Capture the cell that displays the provided text and extract its (X, Y) central coordinate. 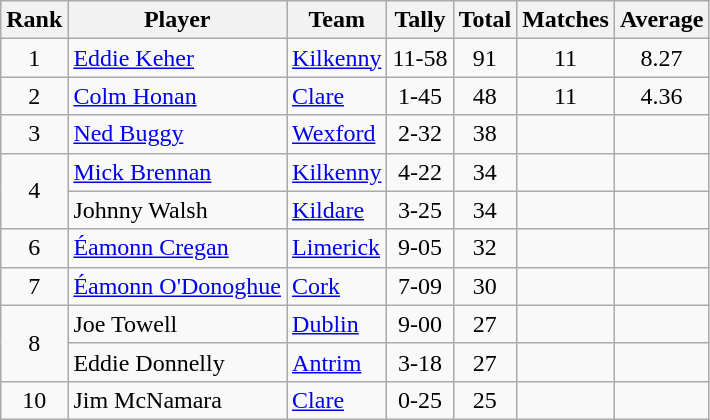
Eddie Donnelly (178, 362)
1 (34, 58)
Colm Honan (178, 96)
1-45 (420, 96)
Wexford (337, 134)
Ned Buggy (178, 134)
0-25 (420, 400)
32 (485, 248)
30 (485, 286)
8 (34, 343)
Éamonn O'Donoghue (178, 286)
7 (34, 286)
Eddie Keher (178, 58)
48 (485, 96)
Matches (566, 20)
Limerick (337, 248)
4 (34, 191)
Kildare (337, 210)
10 (34, 400)
Mick Brennan (178, 172)
91 (485, 58)
Tally (420, 20)
3-25 (420, 210)
Éamonn Cregan (178, 248)
3-18 (420, 362)
9-00 (420, 324)
Dublin (337, 324)
Cork (337, 286)
4-22 (420, 172)
Johnny Walsh (178, 210)
6 (34, 248)
8.27 (662, 58)
Jim McNamara (178, 400)
2-32 (420, 134)
Antrim (337, 362)
Rank (34, 20)
7-09 (420, 286)
Joe Towell (178, 324)
9-05 (420, 248)
Average (662, 20)
4.36 (662, 96)
11-58 (420, 58)
3 (34, 134)
25 (485, 400)
Player (178, 20)
38 (485, 134)
2 (34, 96)
Total (485, 20)
Team (337, 20)
